From the cell containing the given text, extract its center point as [x, y] coordinate. 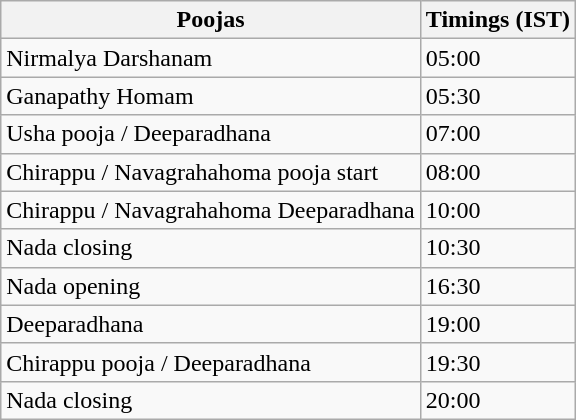
Chirappu / Navagrahahoma Deeparadhana [211, 210]
Deeparadhana [211, 324]
Usha pooja / Deeparadhana [211, 134]
08:00 [498, 172]
Poojas [211, 20]
Nada opening [211, 286]
Nirmalya Darshanam [211, 58]
Ganapathy Homam [211, 96]
05:00 [498, 58]
19:00 [498, 324]
Chirappu pooja / Deeparadhana [211, 362]
Chirappu / Navagrahahoma pooja start [211, 172]
20:00 [498, 400]
16:30 [498, 286]
10:00 [498, 210]
10:30 [498, 248]
Timings (IST) [498, 20]
07:00 [498, 134]
19:30 [498, 362]
05:30 [498, 96]
